Determine the (x, y) coordinate at the center of the cell enclosing the given text.  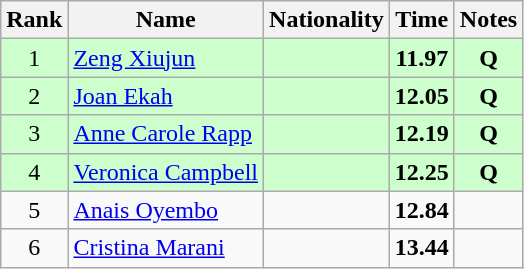
Joan Ekah (166, 96)
Veronica Campbell (166, 172)
Anais Oyembo (166, 210)
1 (34, 58)
12.84 (422, 210)
Cristina Marani (166, 248)
Zeng Xiujun (166, 58)
Time (422, 20)
11.97 (422, 58)
Nationality (327, 20)
5 (34, 210)
Anne Carole Rapp (166, 134)
12.19 (422, 134)
Rank (34, 20)
6 (34, 248)
12.25 (422, 172)
Name (166, 20)
13.44 (422, 248)
3 (34, 134)
2 (34, 96)
4 (34, 172)
Notes (488, 20)
12.05 (422, 96)
